Find where the given text appears and provide that cell's center as (x, y) coordinate. 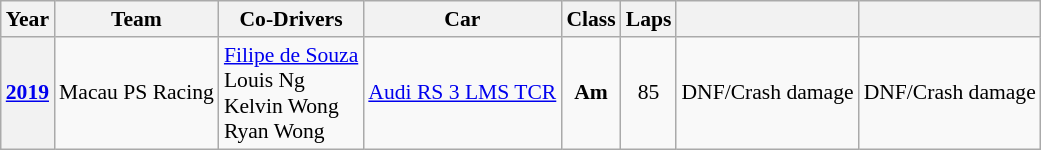
Team (136, 19)
Am (590, 93)
2019 (28, 93)
Co-Drivers (291, 19)
Laps (649, 19)
Class (590, 19)
Year (28, 19)
Filipe de Souza Louis Ng Kelvin Wong Ryan Wong (291, 93)
85 (649, 93)
Car (462, 19)
Audi RS 3 LMS TCR (462, 93)
Macau PS Racing (136, 93)
